Extract the (X, Y) coordinate from the center of the cell holding the provided text.  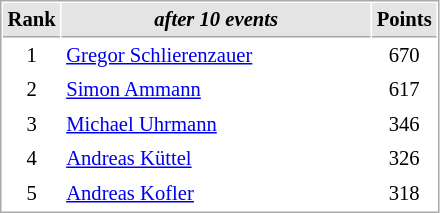
617 (404, 90)
346 (404, 124)
670 (404, 56)
Points (404, 20)
1 (32, 56)
318 (404, 194)
2 (32, 90)
4 (32, 158)
Andreas Küttel (216, 158)
Michael Uhrmann (216, 124)
326 (404, 158)
Rank (32, 20)
Andreas Kofler (216, 194)
Gregor Schlierenzauer (216, 56)
3 (32, 124)
5 (32, 194)
after 10 events (216, 20)
Simon Ammann (216, 90)
